Capture the cell that displays the provided text and extract its (X, Y) central coordinate. 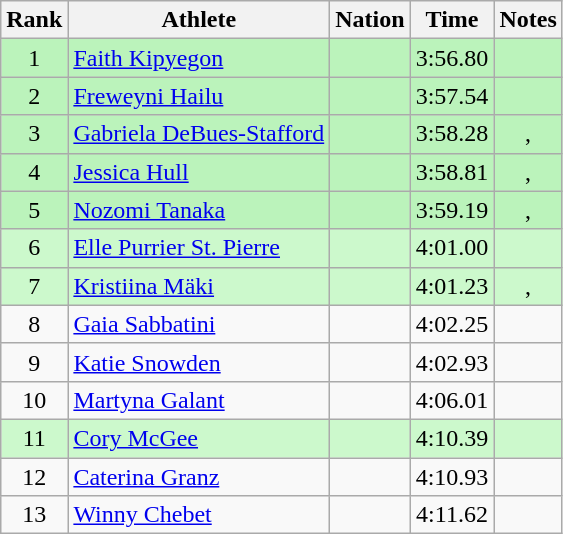
3:57.54 (452, 96)
7 (34, 286)
4:02.25 (452, 324)
4:01.23 (452, 286)
13 (34, 515)
8 (34, 324)
3:56.80 (452, 58)
4:01.00 (452, 248)
Athlete (199, 20)
12 (34, 477)
Jessica Hull (199, 172)
Nozomi Tanaka (199, 210)
Nation (370, 20)
Cory McGee (199, 438)
2 (34, 96)
4:06.01 (452, 400)
Rank (34, 20)
4:02.93 (452, 362)
Elle Purrier St. Pierre (199, 248)
Time (452, 20)
10 (34, 400)
Faith Kipyegon (199, 58)
1 (34, 58)
3:59.19 (452, 210)
Martyna Galant (199, 400)
3:58.81 (452, 172)
Gabriela DeBues-Stafford (199, 134)
Caterina Granz (199, 477)
Kristiina Mäki (199, 286)
3:58.28 (452, 134)
4:10.93 (452, 477)
4:10.39 (452, 438)
11 (34, 438)
Notes (528, 20)
4:11.62 (452, 515)
5 (34, 210)
Freweyni Hailu (199, 96)
Winny Chebet (199, 515)
4 (34, 172)
3 (34, 134)
6 (34, 248)
Gaia Sabbatini (199, 324)
Katie Snowden (199, 362)
9 (34, 362)
